From the cell containing the given text, extract its center point as (X, Y) coordinate. 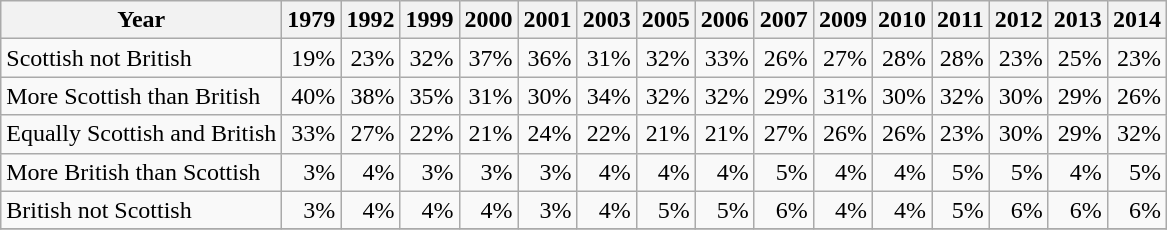
2014 (1136, 20)
2010 (902, 20)
2006 (724, 20)
More British than Scottish (142, 172)
More Scottish than British (142, 96)
1979 (312, 20)
British not Scottish (142, 210)
Year (142, 20)
2013 (1078, 20)
Equally Scottish and British (142, 134)
2000 (488, 20)
1999 (430, 20)
38% (370, 96)
2011 (961, 20)
35% (430, 96)
25% (1078, 58)
1992 (370, 20)
40% (312, 96)
Scottish not British (142, 58)
2009 (842, 20)
2007 (784, 20)
34% (606, 96)
36% (548, 58)
19% (312, 58)
2005 (666, 20)
2003 (606, 20)
37% (488, 58)
2001 (548, 20)
24% (548, 134)
2012 (1018, 20)
